Extract the (X, Y) coordinate from the center of the cell holding the provided text.  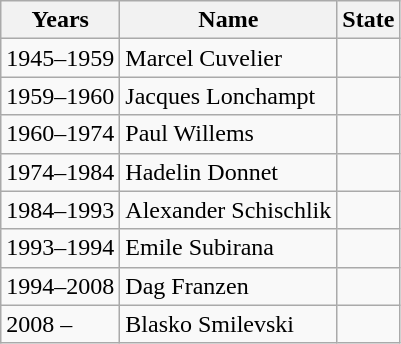
Jacques Lonchampt (228, 96)
1994–2008 (60, 286)
Emile Subirana (228, 248)
Marcel Cuvelier (228, 58)
Alexander Schischlik (228, 210)
1993–1994 (60, 248)
Hadelin Donnet (228, 172)
State (368, 20)
Blasko Smilevski (228, 324)
1960–1974 (60, 134)
2008 – (60, 324)
1974–1984 (60, 172)
Dag Franzen (228, 286)
1959–1960 (60, 96)
Name (228, 20)
Paul Willems (228, 134)
1945–1959 (60, 58)
1984–1993 (60, 210)
Years (60, 20)
